From the cell containing the given text, extract its center point as [x, y] coordinate. 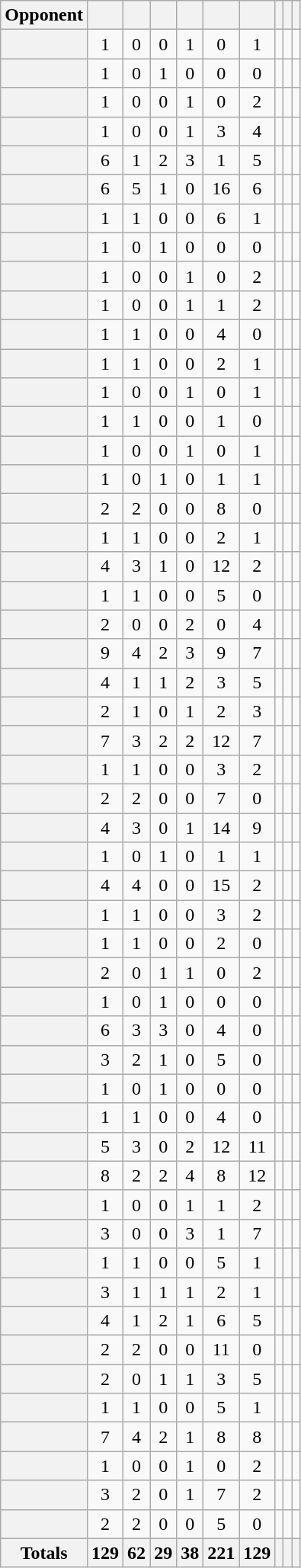
Opponent [44, 15]
62 [137, 1553]
Totals [44, 1553]
29 [163, 1553]
38 [191, 1553]
221 [221, 1553]
16 [221, 189]
15 [221, 886]
14 [221, 827]
